Provide the (X, Y) coordinate of the cell's center where the given text is located.  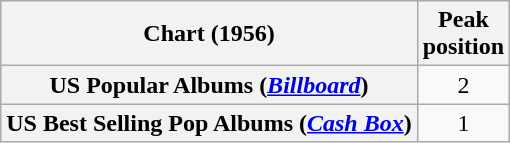
US Best Selling Pop Albums (Cash Box) (209, 123)
2 (463, 85)
US Popular Albums (Billboard) (209, 85)
Peakposition (463, 34)
1 (463, 123)
Chart (1956) (209, 34)
